Locate the cell with the specified text and output its (x, y) center coordinate. 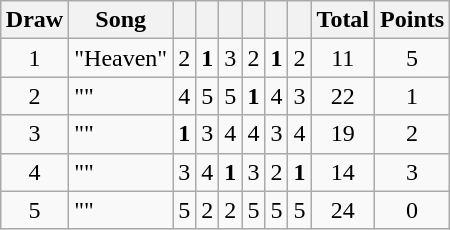
11 (343, 58)
Draw (34, 20)
14 (343, 172)
Points (412, 20)
0 (412, 210)
24 (343, 210)
19 (343, 134)
"Heaven" (121, 58)
Total (343, 20)
Song (121, 20)
22 (343, 96)
